Scan for the cell matching the given text and deliver its (x, y) coordinate at center. 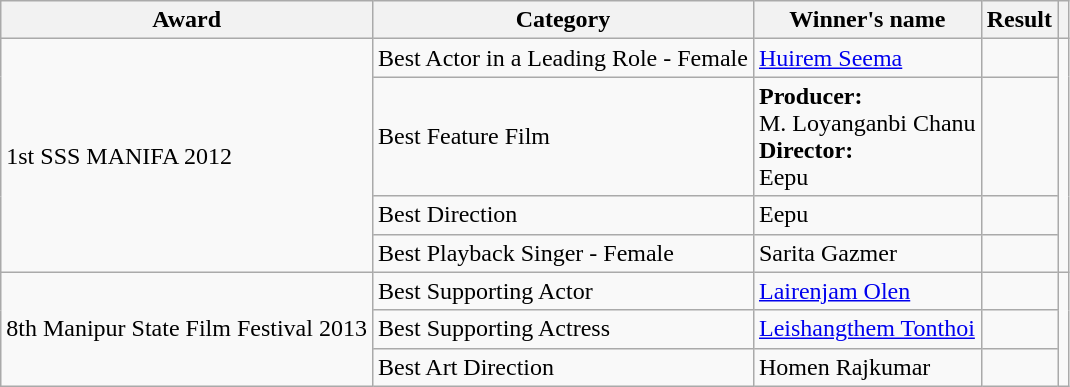
Lairenjam Olen (867, 291)
Best Art Direction (562, 367)
Best Playback Singer - Female (562, 253)
Sarita Gazmer (867, 253)
8th Manipur State Film Festival 2013 (187, 329)
Best Supporting Actor (562, 291)
Eepu (867, 215)
Best Actor in a Leading Role - Female (562, 58)
Award (187, 20)
Huirem Seema (867, 58)
1st SSS MANIFA 2012 (187, 156)
Leishangthem Tonthoi (867, 329)
Category (562, 20)
Result (1019, 20)
Homen Rajkumar (867, 367)
Best Feature Film (562, 136)
Best Supporting Actress (562, 329)
Best Direction (562, 215)
Producer:M. Loyanganbi ChanuDirector:Eepu (867, 136)
Winner's name (867, 20)
